Determine the (x, y) coordinate at the center of the cell enclosing the given text.  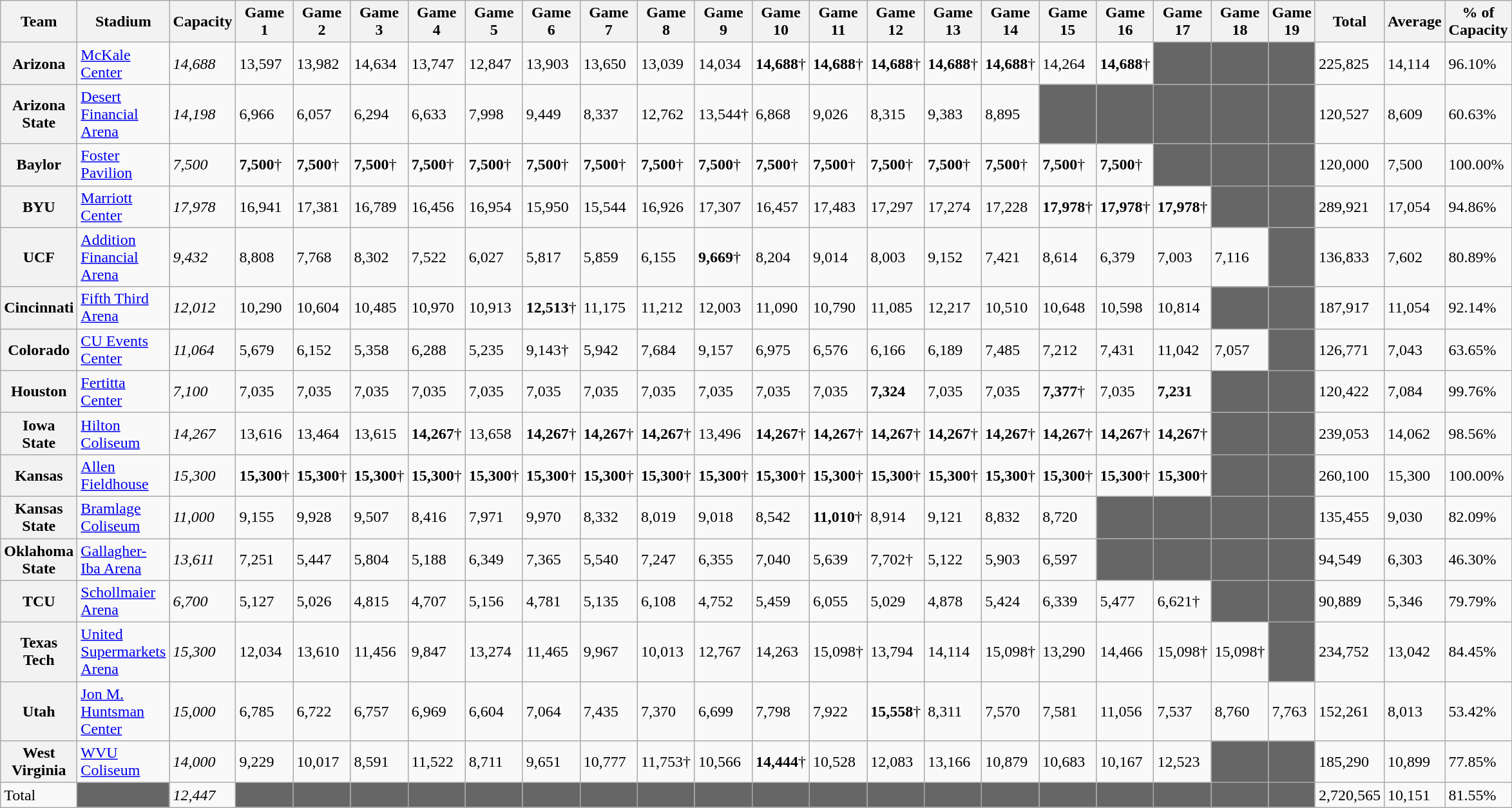
9,018 (723, 517)
Game 19 (1292, 22)
120,422 (1349, 392)
10,648 (1068, 308)
6,155 (666, 257)
6,966 (264, 114)
7,247 (666, 559)
6,027 (493, 257)
United Supermarkets Arena (124, 652)
Cincinnati (39, 308)
5,540 (608, 559)
Schollmaier Arena (124, 602)
14,688 (202, 63)
CU Events Center (124, 349)
10,167 (1125, 762)
5,804 (379, 559)
6,339 (1068, 602)
99.76% (1478, 392)
5,135 (608, 602)
7,435 (608, 711)
12,762 (666, 114)
Game 2 (322, 22)
6,757 (379, 711)
5,942 (608, 349)
120,000 (1349, 165)
WVU Coliseum (124, 762)
14,267 (202, 433)
7,522 (437, 257)
10,528 (839, 762)
4,815 (379, 602)
Game 1 (264, 22)
92.14% (1478, 308)
UCF (39, 257)
6,294 (379, 114)
13,982 (322, 63)
8,720 (1068, 517)
7,116 (1239, 257)
13,658 (493, 433)
13,903 (551, 63)
9,152 (953, 257)
Game 12 (895, 22)
17,978 (202, 206)
6,785 (264, 711)
80.89% (1478, 257)
8,013 (1415, 711)
6,699 (723, 711)
11,522 (437, 762)
11,010† (839, 517)
7,485 (1010, 349)
6,055 (839, 602)
10,814 (1183, 308)
Baylor (39, 165)
13,544† (723, 114)
Colorado (39, 349)
234,752 (1349, 652)
14,034 (723, 63)
9,928 (322, 517)
Foster Pavilion (124, 165)
Average (1415, 22)
10,777 (608, 762)
Game 6 (551, 22)
Iowa State (39, 433)
14,000 (202, 762)
11,085 (895, 308)
7,212 (1068, 349)
98.56% (1478, 433)
10,151 (1415, 795)
5,122 (953, 559)
16,941 (264, 206)
6,722 (322, 711)
17,483 (839, 206)
13,597 (264, 63)
6,597 (1068, 559)
Texas Tech (39, 652)
5,459 (781, 602)
14,264 (1068, 63)
6,189 (953, 349)
14,466 (1125, 652)
7,763 (1292, 711)
12,513† (551, 308)
10,913 (493, 308)
7,570 (1010, 711)
Game 11 (839, 22)
81.55% (1478, 795)
7,084 (1415, 392)
Game 8 (666, 22)
94,549 (1349, 559)
9,121 (953, 517)
9,383 (953, 114)
135,455 (1349, 517)
8,808 (264, 257)
16,789 (379, 206)
11,056 (1125, 711)
17,274 (953, 206)
8,760 (1239, 711)
12,083 (895, 762)
7,998 (493, 114)
7,602 (1415, 257)
10,290 (264, 308)
5,477 (1125, 602)
6,303 (1415, 559)
17,381 (322, 206)
Fifth Third Arena (124, 308)
8,311 (953, 711)
12,767 (723, 652)
6,355 (723, 559)
13,747 (437, 63)
11,175 (608, 308)
8,711 (493, 762)
6,108 (666, 602)
Jon M. Huntsman Center (124, 711)
7,971 (493, 517)
5,029 (895, 602)
Arizona (39, 63)
16,456 (437, 206)
5,679 (264, 349)
8,914 (895, 517)
13,464 (322, 433)
Game 13 (953, 22)
17,297 (895, 206)
10,970 (437, 308)
14,062 (1415, 433)
13,042 (1415, 652)
Desert Financial Arena (124, 114)
Game 18 (1239, 22)
10,017 (322, 762)
6,868 (781, 114)
289,921 (1349, 206)
15,950 (551, 206)
11,212 (666, 308)
10,566 (723, 762)
8,315 (895, 114)
11,000 (202, 517)
9,157 (723, 349)
7,057 (1239, 349)
7,064 (551, 711)
Game 15 (1068, 22)
6,604 (493, 711)
15,000 (202, 711)
West Virginia (39, 762)
8,003 (895, 257)
5,447 (322, 559)
10,510 (1010, 308)
Marriott Center (124, 206)
Game 17 (1183, 22)
17,054 (1415, 206)
9,229 (264, 762)
5,424 (1010, 602)
5,188 (437, 559)
12,012 (202, 308)
Bramlage Coliseum (124, 517)
13,615 (379, 433)
12,523 (1183, 762)
12,447 (202, 795)
8,337 (608, 114)
7,324 (895, 392)
11,090 (781, 308)
10,879 (1010, 762)
9,970 (551, 517)
Oklahoma State (39, 559)
90,889 (1349, 602)
Fertitta Center (124, 392)
7,702† (895, 559)
9,143† (551, 349)
5,235 (493, 349)
13,290 (1068, 652)
5,817 (551, 257)
10,899 (1415, 762)
10,013 (666, 652)
9,507 (379, 517)
9,030 (1415, 517)
8,614 (1068, 257)
10,598 (1125, 308)
79.79% (1478, 602)
136,833 (1349, 257)
187,917 (1349, 308)
5,156 (493, 602)
Team (39, 22)
6,166 (895, 349)
13,166 (953, 762)
225,825 (1349, 63)
9,026 (839, 114)
152,261 (1349, 711)
96.10% (1478, 63)
9,432 (202, 257)
6,152 (322, 349)
BYU (39, 206)
8,609 (1415, 114)
6,576 (839, 349)
McKale Center (124, 63)
5,358 (379, 349)
4,707 (437, 602)
4,781 (551, 602)
6,621† (1183, 602)
16,926 (666, 206)
9,155 (264, 517)
Game 9 (723, 22)
82.09% (1478, 517)
7,798 (781, 711)
9,847 (437, 652)
11,465 (551, 652)
Kansas State (39, 517)
13,611 (202, 559)
5,346 (1415, 602)
7,922 (839, 711)
185,290 (1349, 762)
4,752 (723, 602)
8,204 (781, 257)
7,365 (551, 559)
13,616 (264, 433)
126,771 (1349, 349)
Utah (39, 711)
6,288 (437, 349)
14,198 (202, 114)
13,650 (608, 63)
8,542 (781, 517)
Game 10 (781, 22)
Game 5 (493, 22)
8,302 (379, 257)
8,591 (379, 762)
7,581 (1068, 711)
9,449 (551, 114)
15,558† (895, 711)
7,040 (781, 559)
15,544 (608, 206)
Game 14 (1010, 22)
6,633 (437, 114)
16,457 (781, 206)
Kansas (39, 476)
7,421 (1010, 257)
6,975 (781, 349)
7,231 (1183, 392)
4,878 (953, 602)
6,349 (493, 559)
7,537 (1183, 711)
9,967 (608, 652)
Game 4 (437, 22)
Houston (39, 392)
13,039 (666, 63)
10,604 (322, 308)
7,377† (1068, 392)
Addition Financial Arena (124, 257)
5,127 (264, 602)
9,651 (551, 762)
239,053 (1349, 433)
11,456 (379, 652)
10,790 (839, 308)
Stadium (124, 22)
8,332 (608, 517)
7,100 (202, 392)
11,054 (1415, 308)
84.45% (1478, 652)
7,768 (322, 257)
11,042 (1183, 349)
Game 3 (379, 22)
12,217 (953, 308)
14,263 (781, 652)
5,026 (322, 602)
9,014 (839, 257)
46.30% (1478, 559)
8,895 (1010, 114)
7,370 (666, 711)
8,019 (666, 517)
16,954 (493, 206)
7,003 (1183, 257)
10,683 (1068, 762)
11,753† (666, 762)
Allen Fieldhouse (124, 476)
TCU (39, 602)
120,527 (1349, 114)
Gallagher-Iba Arena (124, 559)
7,684 (666, 349)
11,064 (202, 349)
8,416 (437, 517)
77.85% (1478, 762)
60.63% (1478, 114)
9,669† (723, 257)
63.65% (1478, 349)
7,043 (1415, 349)
53.42% (1478, 711)
12,003 (723, 308)
Game 7 (608, 22)
94.86% (1478, 206)
5,859 (608, 257)
13,610 (322, 652)
17,307 (723, 206)
6,700 (202, 602)
Game 16 (1125, 22)
17,228 (1010, 206)
2,720,565 (1349, 795)
6,057 (322, 114)
Arizona State (39, 114)
10,485 (379, 308)
14,634 (379, 63)
6,379 (1125, 257)
13,794 (895, 652)
14,444† (781, 762)
Hilton Coliseum (124, 433)
13,274 (493, 652)
5,639 (839, 559)
Capacity (202, 22)
7,251 (264, 559)
12,847 (493, 63)
% of Capacity (1478, 22)
7,431 (1125, 349)
5,903 (1010, 559)
260,100 (1349, 476)
6,969 (437, 711)
12,034 (264, 652)
13,496 (723, 433)
8,832 (1010, 517)
